From the cell containing the given text, extract its center point as (X, Y) coordinate. 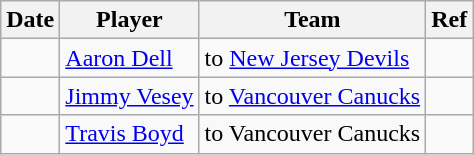
Jimmy Vesey (130, 96)
Travis Boyd (130, 134)
Date (30, 20)
Aaron Dell (130, 58)
Player (130, 20)
to New Jersey Devils (312, 58)
Ref (450, 20)
Team (312, 20)
